From the cell containing the given text, extract its center point as (X, Y) coordinate. 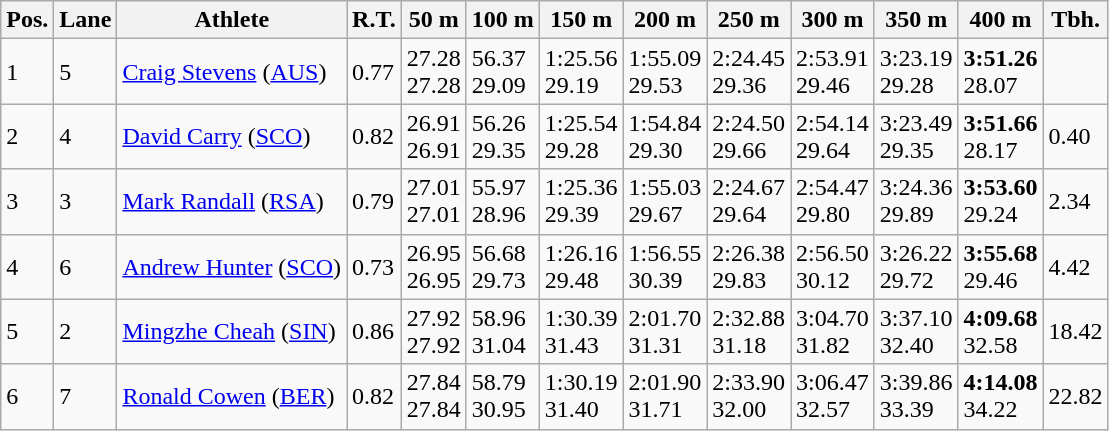
18.42 (1076, 332)
Mingzhe Cheah (SIN) (232, 332)
56.3729.09 (502, 72)
3:06.4732.57 (833, 396)
3:23.1929.28 (916, 72)
1:25.3629.39 (581, 202)
56.6829.73 (502, 266)
R.T. (374, 20)
1:30.3931.43 (581, 332)
0.40 (1076, 136)
0.86 (374, 332)
0.77 (374, 72)
Lane (86, 20)
350 m (916, 20)
200 m (665, 20)
58.9631.04 (502, 332)
7 (86, 396)
3:24.3629.89 (916, 202)
2:26.3829.83 (749, 266)
2:32.8831.18 (749, 332)
David Carry (SCO) (232, 136)
Athlete (232, 20)
2:54.1429.64 (833, 136)
3:51.6628.17 (1000, 136)
400 m (1000, 20)
1:55.0329.67 (665, 202)
1:55.0929.53 (665, 72)
3:04.7031.82 (833, 332)
3:55.6829.46 (1000, 266)
4.42 (1076, 266)
1:30.1931.40 (581, 396)
2:54.4729.80 (833, 202)
1 (28, 72)
1:26.1629.48 (581, 266)
58.7930.95 (502, 396)
50 m (434, 20)
2:01.7031.31 (665, 332)
1:25.5429.28 (581, 136)
2.34 (1076, 202)
27.9227.92 (434, 332)
250 m (749, 20)
Andrew Hunter (SCO) (232, 266)
3:37.1032.40 (916, 332)
Ronald Cowen (BER) (232, 396)
Craig Stevens (AUS) (232, 72)
1:56.5530.39 (665, 266)
2:01.9031.71 (665, 396)
Tbh. (1076, 20)
4:14.0834.22 (1000, 396)
2:24.4529.36 (749, 72)
Mark Randall (RSA) (232, 202)
27.2827.28 (434, 72)
1:25.5629.19 (581, 72)
300 m (833, 20)
150 m (581, 20)
3:26.2229.72 (916, 266)
2:56.5030.12 (833, 266)
26.9126.91 (434, 136)
22.82 (1076, 396)
3:23.4929.35 (916, 136)
3:39.8633.39 (916, 396)
27.8427.84 (434, 396)
1:54.8429.30 (665, 136)
2:33.9032.00 (749, 396)
56.2629.35 (502, 136)
Pos. (28, 20)
27.0127.01 (434, 202)
3:51.2628.07 (1000, 72)
4:09.6832.58 (1000, 332)
2:24.6729.64 (749, 202)
0.73 (374, 266)
2:24.5029.66 (749, 136)
55.9728.96 (502, 202)
100 m (502, 20)
3:53.6029.24 (1000, 202)
2:53.9129.46 (833, 72)
26.9526.95 (434, 266)
0.79 (374, 202)
